Detect which cell encompasses the target text, then output its [X, Y] center coordinate. 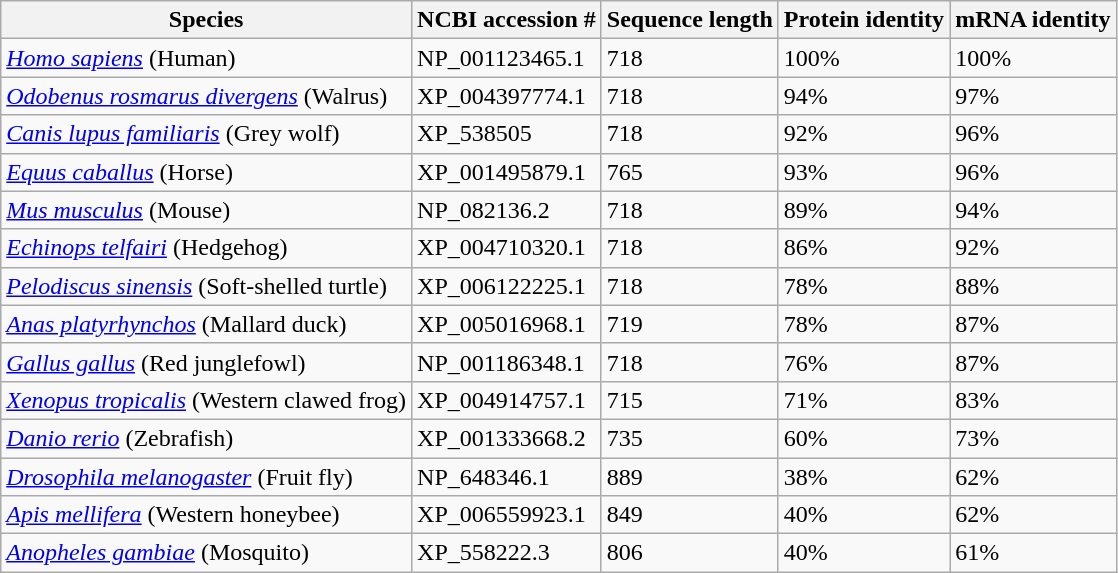
Pelodiscus sinensis (Soft-shelled turtle) [206, 286]
XP_004710320.1 [507, 248]
71% [864, 400]
889 [690, 477]
XP_558222.3 [507, 553]
719 [690, 324]
Homo sapiens (Human) [206, 58]
XP_004914757.1 [507, 400]
mRNA identity [1033, 20]
XP_006122225.1 [507, 286]
XP_001333668.2 [507, 438]
60% [864, 438]
83% [1033, 400]
NP_001123465.1 [507, 58]
88% [1033, 286]
Drosophila melanogaster (Fruit fly) [206, 477]
Protein identity [864, 20]
Equus caballus (Horse) [206, 172]
XP_538505 [507, 134]
Xenopus tropicalis (Western clawed frog) [206, 400]
73% [1033, 438]
NP_648346.1 [507, 477]
NCBI accession # [507, 20]
76% [864, 362]
Odobenus rosmarus divergens (Walrus) [206, 96]
NP_001186348.1 [507, 362]
97% [1033, 96]
Gallus gallus (Red junglefowl) [206, 362]
Canis lupus familiaris (Grey wolf) [206, 134]
735 [690, 438]
Anopheles gambiae (Mosquito) [206, 553]
Echinops telfairi (Hedgehog) [206, 248]
89% [864, 210]
Mus musculus (Mouse) [206, 210]
765 [690, 172]
806 [690, 553]
Apis mellifera (Western honeybee) [206, 515]
61% [1033, 553]
86% [864, 248]
XP_006559923.1 [507, 515]
Sequence length [690, 20]
Anas platyrhynchos (Mallard duck) [206, 324]
XP_001495879.1 [507, 172]
XP_005016968.1 [507, 324]
Danio rerio (Zebrafish) [206, 438]
XP_004397774.1 [507, 96]
Species [206, 20]
715 [690, 400]
849 [690, 515]
38% [864, 477]
93% [864, 172]
NP_082136.2 [507, 210]
